Search for the cell housing the specified text and yield its (X, Y) center coordinate. 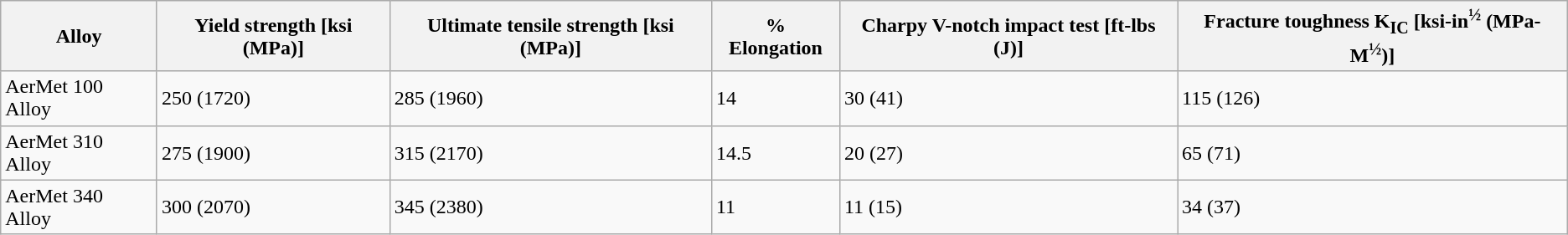
Fracture toughness KIC [ksi-in½ (MPa-M½)] (1373, 36)
Charpy V-notch impact test [ft-lbs (J)] (1008, 36)
300 (2070) (273, 207)
AerMet 100 Alloy (79, 99)
345 (2380) (550, 207)
AerMet 310 Alloy (79, 152)
Alloy (79, 36)
315 (2170) (550, 152)
250 (1720) (273, 99)
34 (37) (1373, 207)
275 (1900) (273, 152)
14 (776, 99)
115 (126) (1373, 99)
Ultimate tensile strength [ksi (MPa)] (550, 36)
285 (1960) (550, 99)
65 (71) (1373, 152)
% Elongation (776, 36)
Yield strength [ksi (MPa)] (273, 36)
11 (776, 207)
AerMet 340 Alloy (79, 207)
11 (15) (1008, 207)
14.5 (776, 152)
30 (41) (1008, 99)
20 (27) (1008, 152)
